For the text-containing cell, return its midpoint in (X, Y) coordinate format. 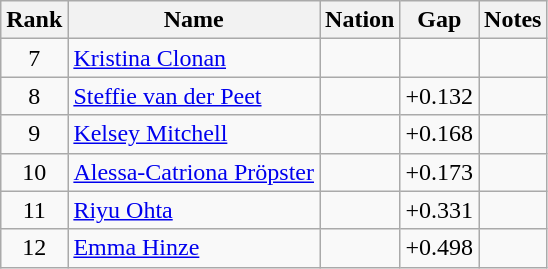
Nation (360, 20)
+0.331 (440, 210)
8 (34, 96)
10 (34, 172)
+0.168 (440, 134)
+0.132 (440, 96)
+0.173 (440, 172)
+0.498 (440, 248)
9 (34, 134)
12 (34, 248)
7 (34, 58)
Steffie van der Peet (194, 96)
Rank (34, 20)
Kelsey Mitchell (194, 134)
Riyu Ohta (194, 210)
Notes (513, 20)
Gap (440, 20)
Kristina Clonan (194, 58)
Name (194, 20)
Emma Hinze (194, 248)
Alessa-Catriona Pröpster (194, 172)
11 (34, 210)
